Scan for the cell matching the given text and deliver its [x, y] coordinate at center. 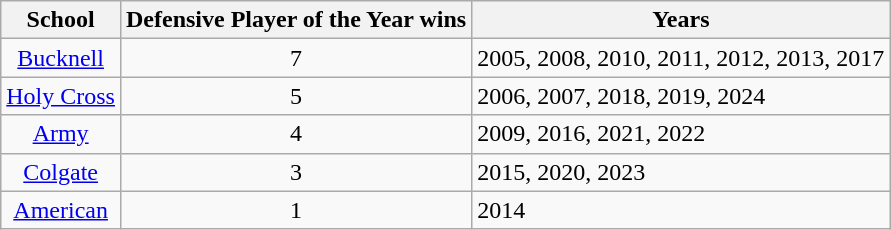
Colgate [61, 172]
American [61, 210]
7 [296, 58]
Defensive Player of the Year wins [296, 20]
3 [296, 172]
Bucknell [61, 58]
2015, 2020, 2023 [681, 172]
2006, 2007, 2018, 2019, 2024 [681, 96]
4 [296, 134]
2009, 2016, 2021, 2022 [681, 134]
2005, 2008, 2010, 2011, 2012, 2013, 2017 [681, 58]
Army [61, 134]
School [61, 20]
1 [296, 210]
2014 [681, 210]
Holy Cross [61, 96]
5 [296, 96]
Years [681, 20]
